Search for the cell housing the specified text and yield its (x, y) center coordinate. 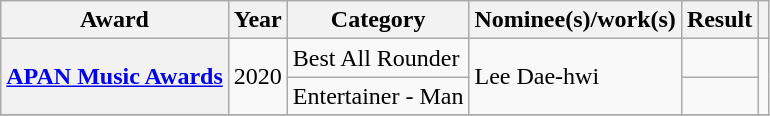
Year (258, 20)
Best All Rounder (378, 58)
Category (378, 20)
APAN Music Awards (115, 77)
Nominee(s)/work(s) (575, 20)
Entertainer - Man (378, 96)
Result (719, 20)
2020 (258, 77)
Lee Dae-hwi (575, 77)
Award (115, 20)
